Identify which cell holds the provided text, then report its [X, Y] central coordinate. 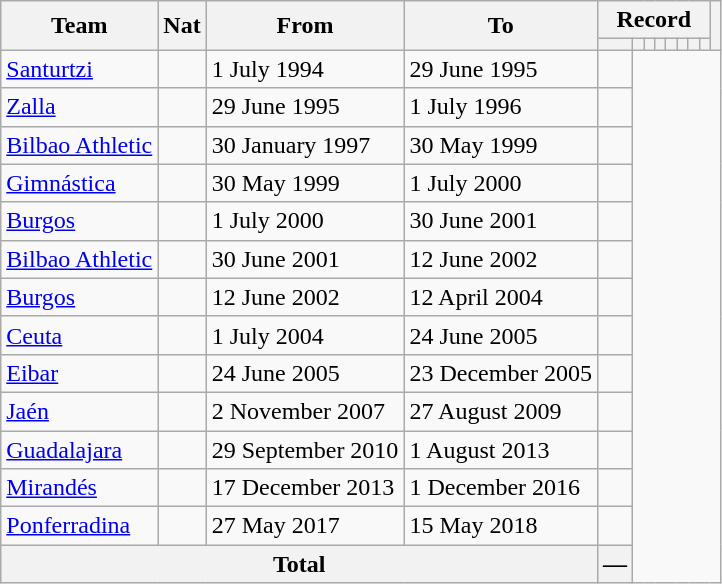
12 April 2004 [501, 297]
30 January 1997 [305, 145]
From [305, 26]
Santurtzi [80, 69]
1 December 2016 [501, 488]
29 September 2010 [305, 449]
Ceuta [80, 335]
27 August 2009 [501, 411]
Total [300, 564]
1 July 1996 [501, 107]
1 August 2013 [501, 449]
Nat [182, 26]
23 December 2005 [501, 373]
Team [80, 26]
Gimnástica [80, 183]
1 July 1994 [305, 69]
27 May 2017 [305, 526]
Zalla [80, 107]
Record [654, 20]
17 December 2013 [305, 488]
To [501, 26]
Eibar [80, 373]
Guadalajara [80, 449]
Mirandés [80, 488]
15 May 2018 [501, 526]
1 July 2004 [305, 335]
Ponferradina [80, 526]
2 November 2007 [305, 411]
Jaén [80, 411]
— [616, 564]
